Provide the (x, y) coordinate of the cell's center where the given text is located.  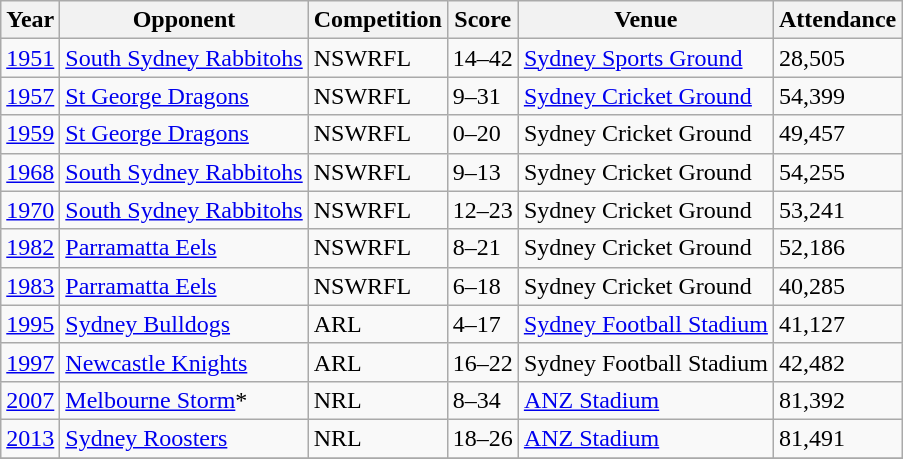
52,186 (837, 248)
81,491 (837, 438)
Year (30, 20)
2013 (30, 438)
9–13 (482, 172)
54,255 (837, 172)
81,392 (837, 400)
1997 (30, 362)
16–22 (482, 362)
Attendance (837, 20)
Melbourne Storm* (184, 400)
Opponent (184, 20)
8–34 (482, 400)
Score (482, 20)
41,127 (837, 324)
42,482 (837, 362)
53,241 (837, 210)
12–23 (482, 210)
1957 (30, 96)
1970 (30, 210)
2007 (30, 400)
40,285 (837, 286)
Newcastle Knights (184, 362)
1982 (30, 248)
28,505 (837, 58)
Competition (378, 20)
49,457 (837, 134)
1968 (30, 172)
1951 (30, 58)
6–18 (482, 286)
8–21 (482, 248)
9–31 (482, 96)
18–26 (482, 438)
54,399 (837, 96)
Sydney Sports Ground (646, 58)
1983 (30, 286)
1959 (30, 134)
1995 (30, 324)
0–20 (482, 134)
Sydney Roosters (184, 438)
4–17 (482, 324)
Sydney Bulldogs (184, 324)
14–42 (482, 58)
Venue (646, 20)
